Output the [x, y] coordinate of the center of the cell containing the given text.  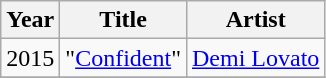
Title [124, 20]
Artist [255, 20]
Demi Lovato [255, 58]
Year [30, 20]
2015 [30, 58]
"Confident" [124, 58]
